Scan for the cell matching the given text and deliver its [x, y] coordinate at center. 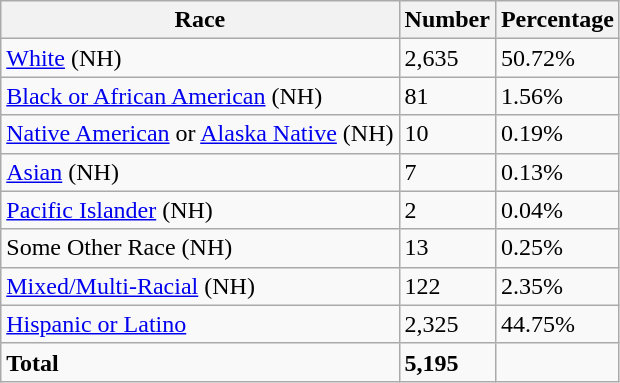
Asian (NH) [200, 172]
Black or African American (NH) [200, 96]
2,635 [447, 58]
Number [447, 20]
White (NH) [200, 58]
122 [447, 286]
50.72% [557, 58]
1.56% [557, 96]
0.19% [557, 134]
Native American or Alaska Native (NH) [200, 134]
Pacific Islander (NH) [200, 210]
0.13% [557, 172]
13 [447, 248]
0.25% [557, 248]
Percentage [557, 20]
0.04% [557, 210]
2.35% [557, 286]
2,325 [447, 324]
Total [200, 362]
7 [447, 172]
2 [447, 210]
81 [447, 96]
Race [200, 20]
10 [447, 134]
Mixed/Multi-Racial (NH) [200, 286]
5,195 [447, 362]
Some Other Race (NH) [200, 248]
44.75% [557, 324]
Hispanic or Latino [200, 324]
